Return the [X, Y] coordinate for the center point of the cell that contains the specified text.  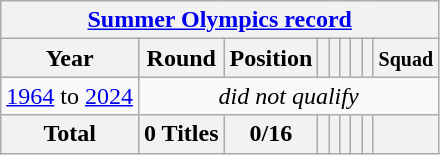
0/16 [271, 134]
did not qualify [288, 96]
Squad [406, 58]
0 Titles [181, 134]
1964 to 2024 [70, 96]
Summer Olympics record [220, 20]
Position [271, 58]
Total [70, 134]
Round [181, 58]
Year [70, 58]
